Identify which cell holds the provided text, then report its (X, Y) central coordinate. 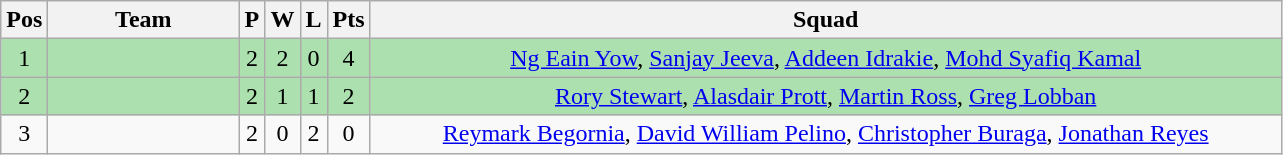
3 (24, 134)
W (282, 20)
Rory Stewart, Alasdair Prott, Martin Ross, Greg Lobban (826, 96)
L (314, 20)
4 (348, 58)
Ng Eain Yow, Sanjay Jeeva, Addeen Idrakie, Mohd Syafiq Kamal (826, 58)
Team (144, 20)
Pos (24, 20)
P (252, 20)
Reymark Begornia, David William Pelino, Christopher Buraga, Jonathan Reyes (826, 134)
Pts (348, 20)
Squad (826, 20)
